Capture the cell that displays the provided text and extract its (x, y) central coordinate. 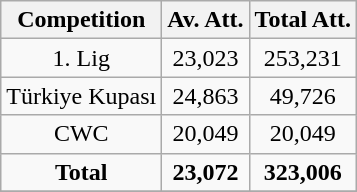
49,726 (303, 96)
CWC (82, 134)
Total Att. (303, 20)
Total (82, 172)
Competition (82, 20)
Türkiye Kupası (82, 96)
323,006 (303, 172)
23,072 (206, 172)
23,023 (206, 58)
24,863 (206, 96)
253,231 (303, 58)
Av. Att. (206, 20)
1. Lig (82, 58)
